For the text-containing cell, return its midpoint in [X, Y] coordinate format. 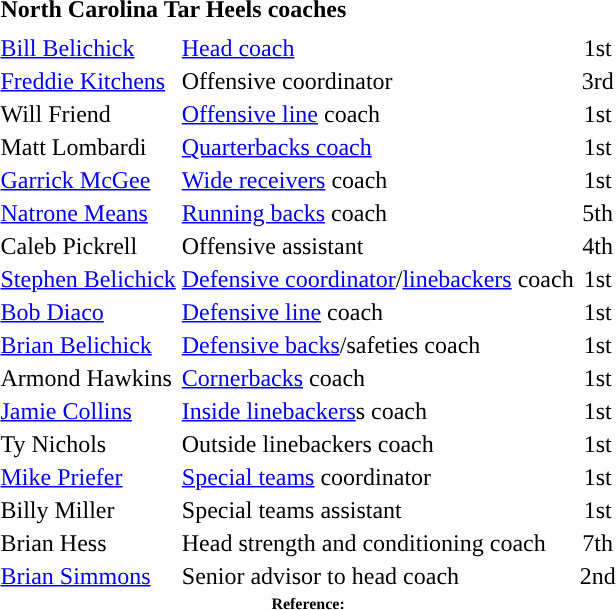
Wide receivers coach [378, 180]
Inside linebackerss coach [378, 411]
Special teams coordinator [378, 477]
Running backs coach [378, 213]
Head strength and conditioning coach [378, 543]
Defensive line coach [378, 312]
Offensive coordinator [378, 81]
Offensive line coach [378, 114]
Defensive backs/safeties coach [378, 345]
Offensive assistant [378, 246]
Outside linebackers coach [378, 444]
Defensive coordinator/linebackers coach [378, 279]
Quarterbacks coach [378, 147]
Head coach [378, 48]
Cornerbacks coach [378, 378]
Senior advisor to head coach [378, 576]
Special teams assistant [378, 510]
